Pinpoint the cell where the given text exists, returning its (x, y) midpoint coordinate. 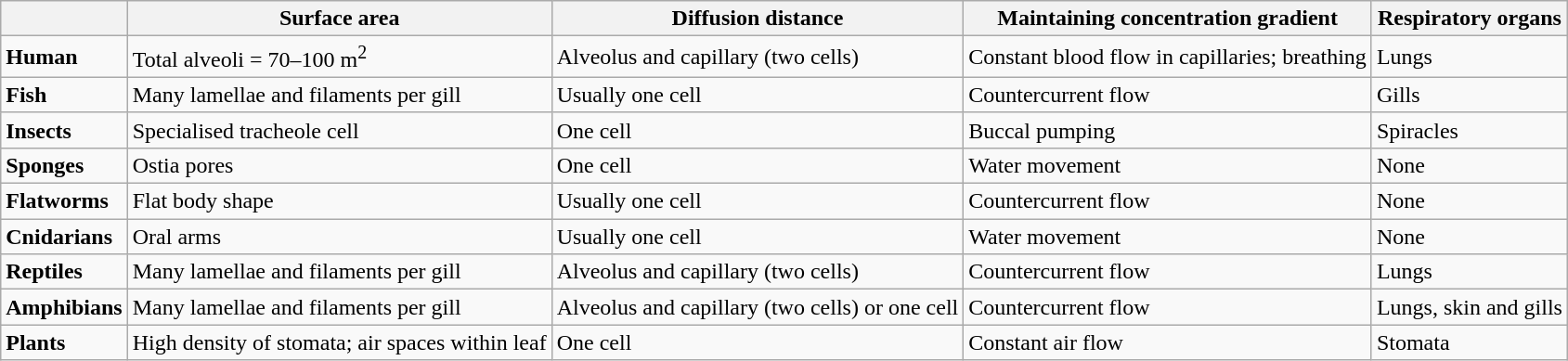
Surface area (340, 19)
Alveolus and capillary (two cells) or one cell (758, 307)
Specialised tracheole cell (340, 130)
Amphibians (64, 307)
Maintaining concentration gradient (1168, 19)
Buccal pumping (1168, 130)
Ostia pores (340, 165)
Human (64, 58)
Insects (64, 130)
Lungs, skin and gills (1469, 307)
Total alveoli = 70–100 m2 (340, 58)
Stomata (1469, 342)
High density of stomata; air spaces within leaf (340, 342)
Spiracles (1469, 130)
Oral arms (340, 237)
Respiratory organs (1469, 19)
Gills (1469, 95)
Plants (64, 342)
Constant blood flow in capillaries; breathing (1168, 58)
Diffusion distance (758, 19)
Cnidarians (64, 237)
Flat body shape (340, 201)
Sponges (64, 165)
Reptiles (64, 272)
Fish (64, 95)
Constant air flow (1168, 342)
Flatworms (64, 201)
